Find where the given text appears and provide that cell's center as (x, y) coordinate. 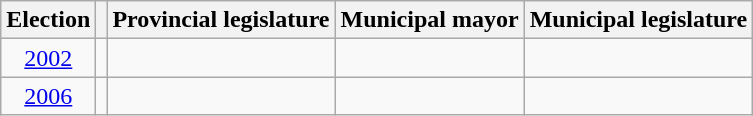
Municipal mayor (430, 20)
2002 (48, 58)
2006 (48, 96)
Election (48, 20)
Provincial legislature (221, 20)
Municipal legislature (638, 20)
